Search for the cell housing the specified text and yield its (X, Y) center coordinate. 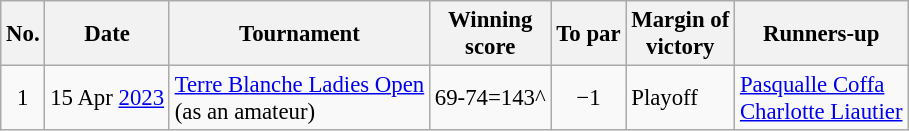
1 (23, 98)
Playoff (680, 98)
Runners-up (822, 34)
Terre Blanche Ladies Open(as an amateur) (299, 98)
Date (107, 34)
69-74=143^ (490, 98)
Tournament (299, 34)
No. (23, 34)
Margin ofvictory (680, 34)
−1 (588, 98)
Pasqualle Coffa Charlotte Liautier (822, 98)
Winningscore (490, 34)
15 Apr 2023 (107, 98)
To par (588, 34)
